Locate the cell with the specified text and output its (x, y) center coordinate. 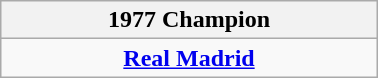
1977 Champion (189, 20)
Real Madrid (189, 58)
